Determine the (x, y) coordinate at the center of the cell enclosing the given text.  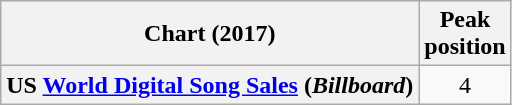
Peakposition (465, 34)
Chart (2017) (210, 34)
US World Digital Song Sales (Billboard) (210, 85)
4 (465, 85)
